Find where the given text appears and provide that cell's center as [X, Y] coordinate. 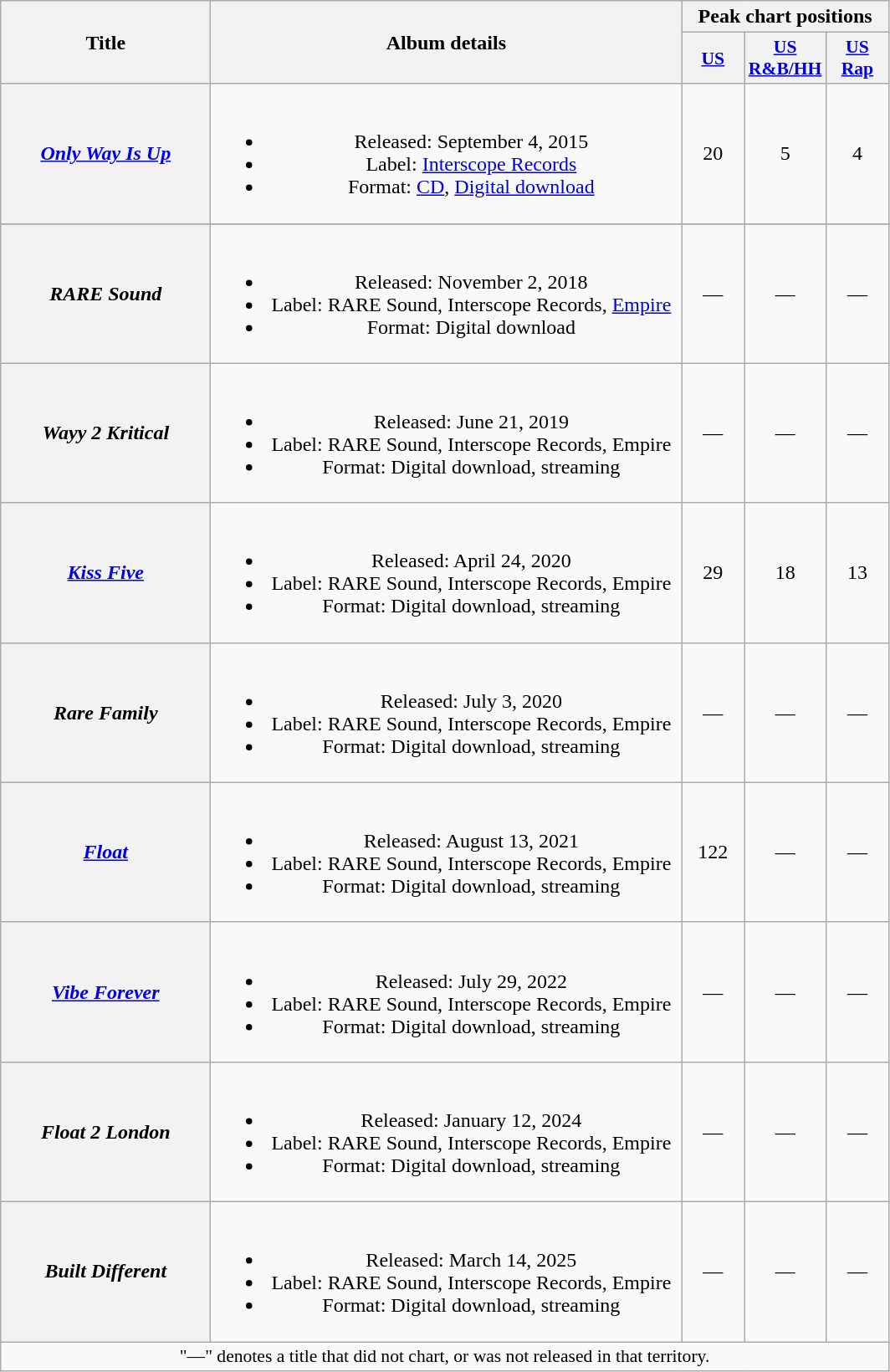
Wayy 2 Kritical [105, 433]
Released: July 29, 2022Label: RARE Sound, Interscope Records, EmpireFormat: Digital download, streaming [447, 992]
5 [785, 154]
Rare Family [105, 713]
US R&B/HH [785, 59]
US Rap [857, 59]
4 [857, 154]
20 [713, 154]
Released: June 21, 2019Label: RARE Sound, Interscope Records, EmpireFormat: Digital download, streaming [447, 433]
Released: August 13, 2021Label: RARE Sound, Interscope Records, EmpireFormat: Digital download, streaming [447, 852]
Released: July 3, 2020Label: RARE Sound, Interscope Records, EmpireFormat: Digital download, streaming [447, 713]
Released: March 14, 2025Label: RARE Sound, Interscope Records, EmpireFormat: Digital download, streaming [447, 1272]
"—" denotes a title that did not chart, or was not released in that territory. [445, 1357]
Released: November 2, 2018Label: RARE Sound, Interscope Records, EmpireFormat: Digital download [447, 293]
US [713, 59]
Float [105, 852]
Title [105, 42]
Peak chart positions [785, 17]
122 [713, 852]
Released: April 24, 2020Label: RARE Sound, Interscope Records, EmpireFormat: Digital download, streaming [447, 572]
Built Different [105, 1272]
Vibe Forever [105, 992]
Released: January 12, 2024Label: RARE Sound, Interscope Records, EmpireFormat: Digital download, streaming [447, 1131]
Released: September 4, 2015Label: Interscope RecordsFormat: CD, Digital download [447, 154]
Only Way Is Up [105, 154]
13 [857, 572]
29 [713, 572]
Album details [447, 42]
Kiss Five [105, 572]
Float 2 London [105, 1131]
18 [785, 572]
RARE Sound [105, 293]
